Output the (x, y) coordinate of the center of the cell containing the given text.  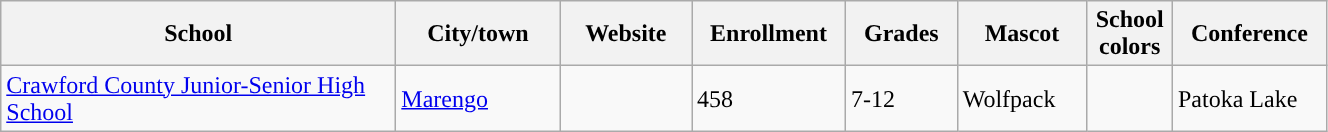
458 (769, 98)
Grades (901, 34)
Enrollment (769, 34)
Conference (1249, 34)
Patoka Lake (1249, 98)
Mascot (1022, 34)
7-12 (901, 98)
School colors (1130, 34)
Crawford County Junior-Senior High School (198, 98)
Marengo (478, 98)
Website (626, 34)
School (198, 34)
City/town (478, 34)
Wolfpack (1022, 98)
